Output the (X, Y) coordinate of the center of the cell containing the given text.  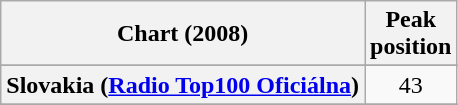
Peakposition (411, 34)
43 (411, 85)
Slovakia (Radio Top100 Oficiálna) (183, 85)
Chart (2008) (183, 34)
